Capture the cell that displays the provided text and extract its [x, y] central coordinate. 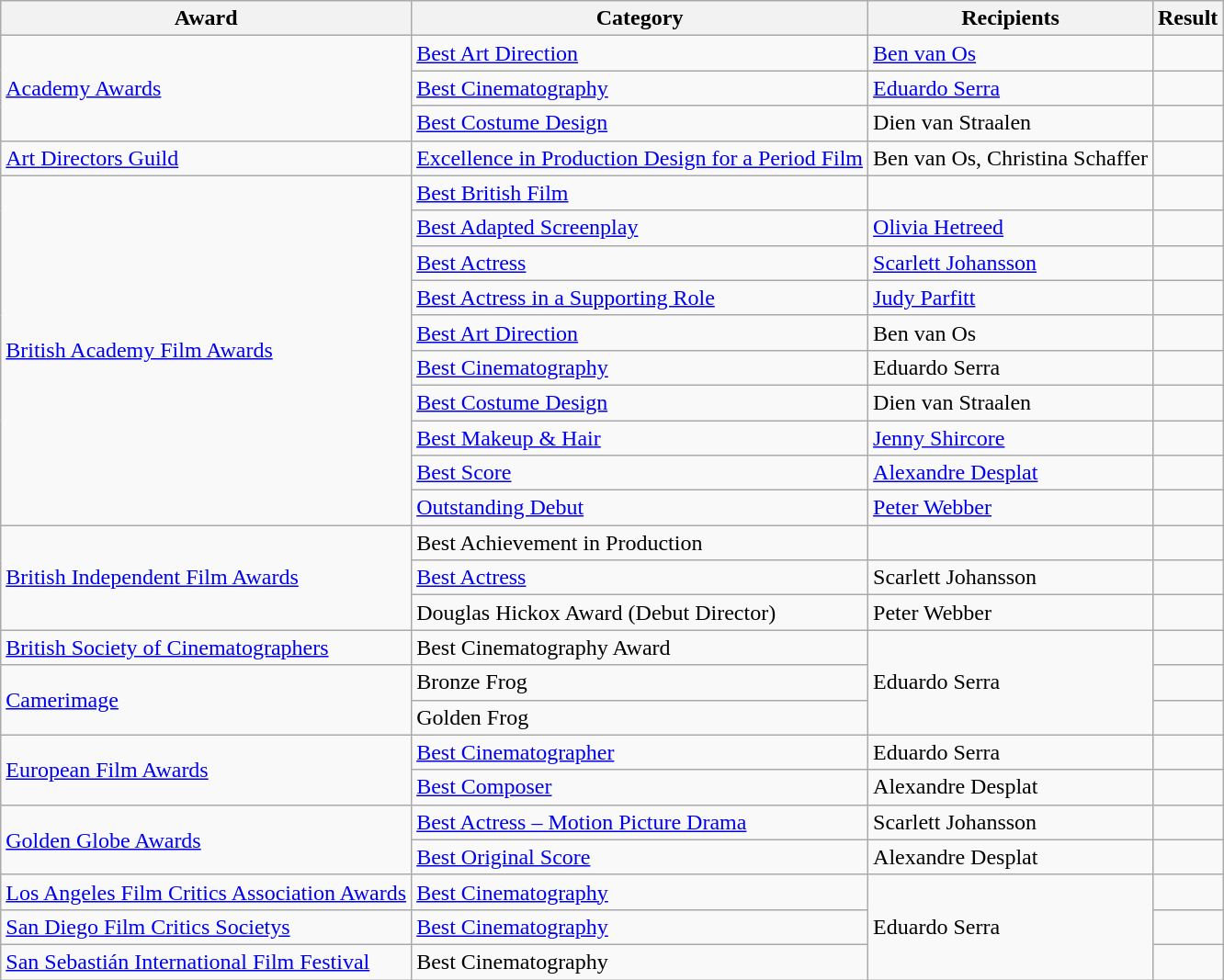
Best Score [640, 473]
Ben van Os, Christina Schaffer [1011, 158]
Los Angeles Film Critics Association Awards [206, 892]
Outstanding Debut [640, 508]
Excellence in Production Design for a Period Film [640, 158]
San Sebastián International Film Festival [206, 962]
Golden Globe Awards [206, 839]
Jenny Shircore [1011, 438]
Result [1187, 18]
Best Cinematographer [640, 752]
British Independent Film Awards [206, 578]
Best Cinematography Award [640, 648]
Best Actress – Motion Picture Drama [640, 822]
Best Makeup & Hair [640, 438]
Academy Awards [206, 88]
Award [206, 18]
Best Actress in a Supporting Role [640, 298]
Douglas Hickox Award (Debut Director) [640, 613]
Art Directors Guild [206, 158]
Best Composer [640, 787]
Golden Frog [640, 717]
Best Achievement in Production [640, 543]
British Society of Cinematographers [206, 648]
Bronze Frog [640, 682]
Category [640, 18]
Best British Film [640, 193]
Best Adapted Screenplay [640, 228]
Judy Parfitt [1011, 298]
Camerimage [206, 700]
San Diego Film Critics Societys [206, 927]
European Film Awards [206, 770]
Recipients [1011, 18]
British Academy Film Awards [206, 351]
Olivia Hetreed [1011, 228]
Best Original Score [640, 857]
